Locate the cell with the specified text and output its (X, Y) center coordinate. 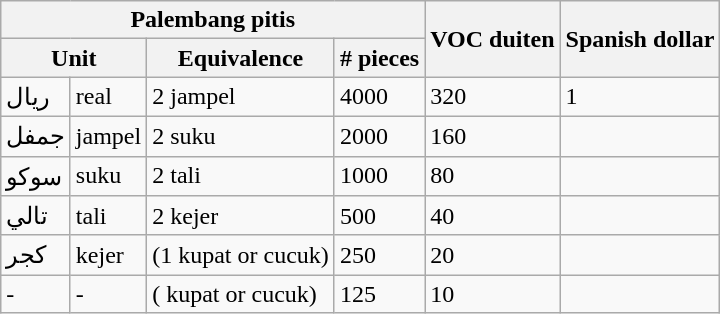
1 (640, 97)
(1 kupat or cucuk) (241, 255)
2 kejer (241, 216)
Unit (74, 58)
320 (492, 97)
1000 (379, 176)
500 (379, 216)
ريال (36, 97)
tali (108, 216)
20 (492, 255)
( kupat or cucuk) (241, 294)
40 (492, 216)
125 (379, 294)
kejer (108, 255)
تالي (36, 216)
Palembang pitis (213, 20)
2 tali (241, 176)
2 suku (241, 136)
suku (108, 176)
250 (379, 255)
4000 (379, 97)
2000 (379, 136)
160 (492, 136)
VOC duiten (492, 39)
كجر (36, 255)
# pieces (379, 58)
2 jampel (241, 97)
Spanish dollar (640, 39)
10 (492, 294)
jampel (108, 136)
real (108, 97)
Equivalence (241, 58)
80 (492, 176)
جمفل (36, 136)
سوكو (36, 176)
